Identify which cell holds the provided text, then report its [x, y] central coordinate. 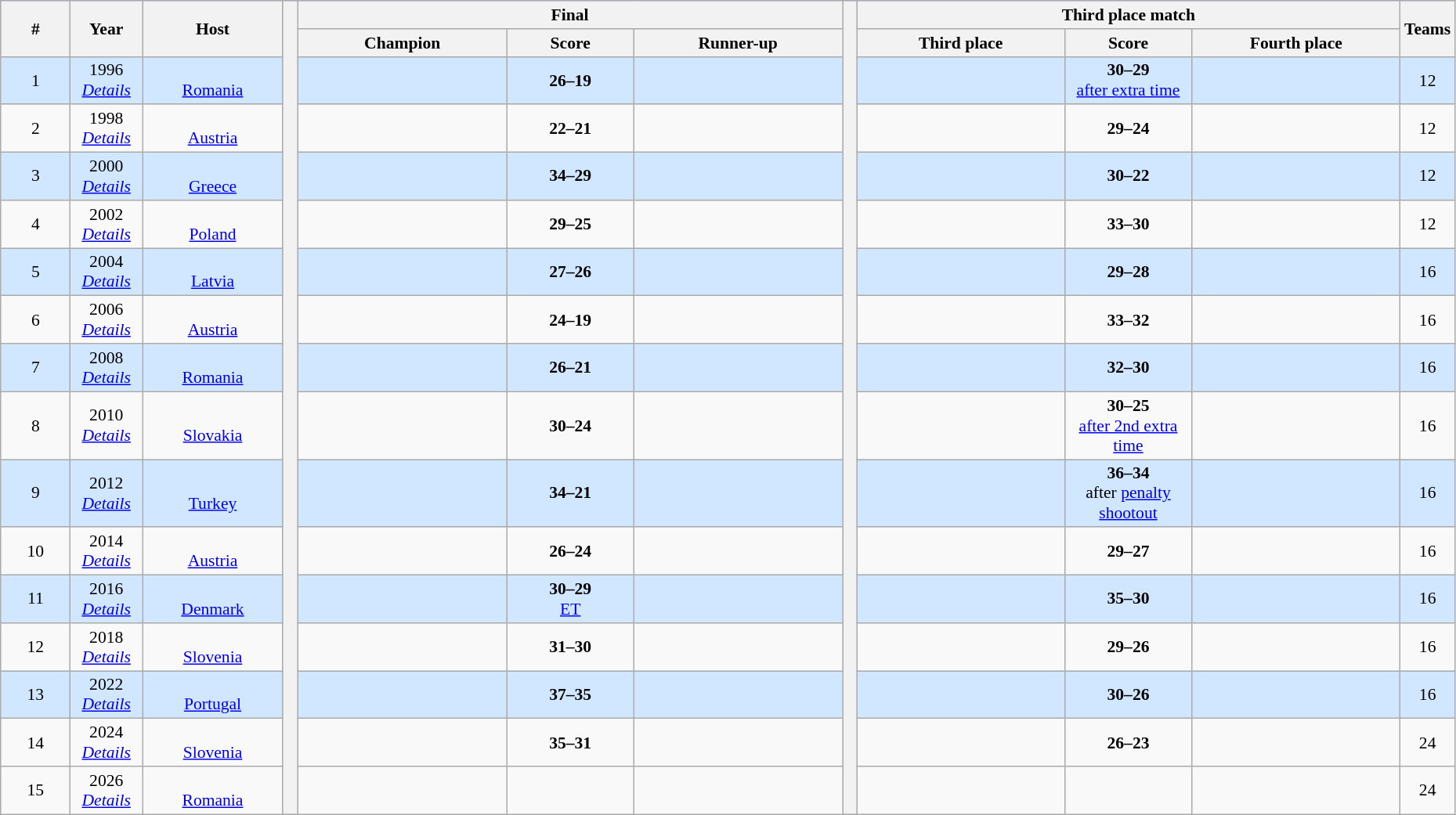
2012Details [107, 493]
9 [36, 493]
Denmark [213, 600]
30–22 [1128, 177]
2008Details [107, 368]
Greece [213, 177]
Portugal [213, 695]
Runner-up [738, 43]
5 [36, 272]
2026Details [107, 791]
2018Details [107, 647]
Poland [213, 224]
29–26 [1128, 647]
2014Details [107, 551]
24–19 [570, 319]
35–30 [1128, 600]
30–29 after extra time [1128, 80]
30–26 [1128, 695]
30–24 [570, 426]
33–30 [1128, 224]
2002Details [107, 224]
30–29 ET [570, 600]
31–30 [570, 647]
1996Details [107, 80]
37–35 [570, 695]
32–30 [1128, 368]
34–29 [570, 177]
Latvia [213, 272]
# [36, 28]
15 [36, 791]
22–21 [570, 128]
2 [36, 128]
29–28 [1128, 272]
6 [36, 319]
33–32 [1128, 319]
Third place match [1129, 15]
34–21 [570, 493]
Fourth place [1296, 43]
10 [36, 551]
26–19 [570, 80]
Turkey [213, 493]
30–25 after 2nd extra time [1128, 426]
Third place [961, 43]
2006Details [107, 319]
4 [36, 224]
2004Details [107, 272]
2022Details [107, 695]
2016Details [107, 600]
1 [36, 80]
7 [36, 368]
2010Details [107, 426]
26–21 [570, 368]
Teams [1427, 28]
2024Details [107, 742]
Champion [403, 43]
3 [36, 177]
1998Details [107, 128]
Final [570, 15]
8 [36, 426]
2000Details [107, 177]
29–25 [570, 224]
29–24 [1128, 128]
11 [36, 600]
35–31 [570, 742]
Year [107, 28]
13 [36, 695]
29–27 [1128, 551]
14 [36, 742]
Host [213, 28]
Slovakia [213, 426]
26–24 [570, 551]
26–23 [1128, 742]
36–34 after penalty shootout [1128, 493]
27–26 [570, 272]
